Output the [X, Y] coordinate of the center of the cell containing the given text.  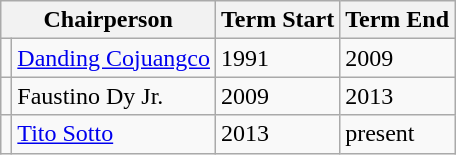
Chairperson [108, 20]
Term End [398, 20]
Faustino Dy Jr. [114, 96]
Danding Cojuangco [114, 58]
1991 [278, 58]
Tito Sotto [114, 134]
present [398, 134]
Term Start [278, 20]
